Scan for the cell matching the given text and deliver its [X, Y] coordinate at center. 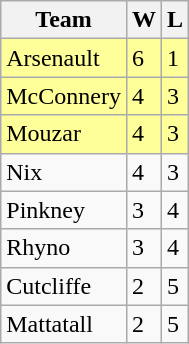
1 [176, 58]
Arsenault [64, 58]
6 [144, 58]
Rhyno [64, 248]
Nix [64, 172]
Team [64, 20]
W [144, 20]
Pinkney [64, 210]
Mouzar [64, 134]
Cutcliffe [64, 286]
McConnery [64, 96]
L [176, 20]
Mattatall [64, 324]
